Detect which cell encompasses the target text, then output its [x, y] center coordinate. 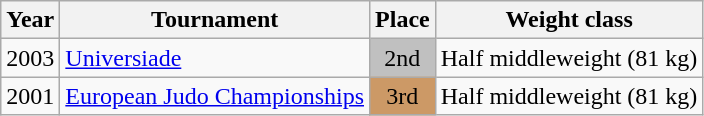
2001 [30, 96]
Place [403, 20]
Weight class [569, 20]
3rd [403, 96]
2nd [403, 58]
Tournament [215, 20]
2003 [30, 58]
European Judo Championships [215, 96]
Year [30, 20]
Universiade [215, 58]
